Identify which cell holds the provided text, then report its [X, Y] central coordinate. 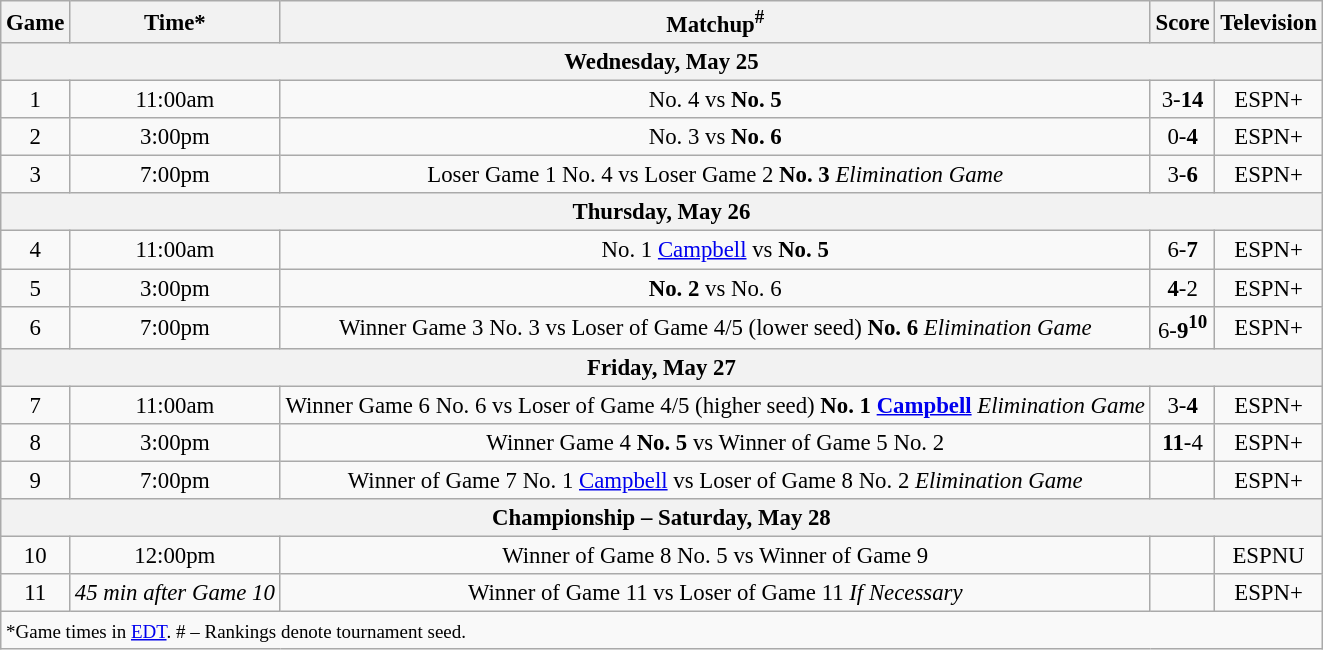
6-7 [1182, 250]
0-4 [1182, 137]
Championship – Saturday, May 28 [662, 518]
12:00pm [176, 555]
Winner of Game 7 No. 1 Campbell vs Loser of Game 8 No. 2 Elimination Game [715, 480]
Winner Game 4 No. 5 vs Winner of Game 5 No. 2 [715, 443]
7 [36, 405]
3-4 [1182, 405]
3-14 [1182, 100]
Thursday, May 26 [662, 213]
Loser Game 1 No. 4 vs Loser Game 2 No. 3 Elimination Game [715, 175]
3 [36, 175]
Time* [176, 22]
4 [36, 250]
11 [36, 593]
Friday, May 27 [662, 367]
*Game times in EDT. # – Rankings denote tournament seed. [662, 631]
10 [36, 555]
45 min after Game 10 [176, 593]
3-6 [1182, 175]
8 [36, 443]
Winner of Game 8 No. 5 vs Winner of Game 9 [715, 555]
Winner Game 6 No. 6 vs Loser of Game 4/5 (higher seed) No. 1 Campbell Elimination Game [715, 405]
No. 1 Campbell vs No. 5 [715, 250]
Winner of Game 11 vs Loser of Game 11 If Necessary [715, 593]
Matchup# [715, 22]
No. 2 vs No. 6 [715, 288]
1 [36, 100]
6-910 [1182, 327]
2 [36, 137]
5 [36, 288]
4-2 [1182, 288]
No. 3 vs No. 6 [715, 137]
Game [36, 22]
No. 4 vs No. 5 [715, 100]
ESPNU [1268, 555]
9 [36, 480]
Score [1182, 22]
Television [1268, 22]
11-4 [1182, 443]
Wednesday, May 25 [662, 62]
6 [36, 327]
Winner Game 3 No. 3 vs Loser of Game 4/5 (lower seed) No. 6 Elimination Game [715, 327]
